Scan for the cell matching the given text and deliver its (x, y) coordinate at center. 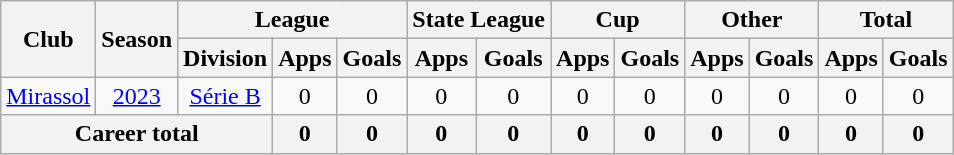
League (292, 20)
State League (479, 20)
Total (886, 20)
Division (226, 58)
Mirassol (48, 96)
Other (752, 20)
Season (137, 39)
2023 (137, 96)
Club (48, 39)
Cup (618, 20)
Série B (226, 96)
Career total (137, 134)
